Identify which cell holds the provided text, then report its [X, Y] central coordinate. 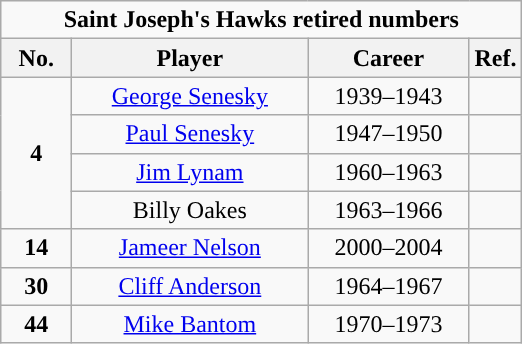
Jameer Nelson [190, 248]
1939–1943 [388, 96]
2000–2004 [388, 248]
44 [36, 324]
1963–1966 [388, 210]
Career [388, 58]
1960–1963 [388, 172]
4 [36, 153]
No. [36, 58]
1964–1967 [388, 286]
1947–1950 [388, 134]
Paul Senesky [190, 134]
Ref. [496, 58]
Jim Lynam [190, 172]
Billy Oakes [190, 210]
Cliff Anderson [190, 286]
14 [36, 248]
1970–1973 [388, 324]
George Senesky [190, 96]
Player [190, 58]
30 [36, 286]
Saint Joseph's Hawks retired numbers [262, 20]
Mike Bantom [190, 324]
